Pinpoint the cell where the given text exists, returning its (X, Y) midpoint coordinate. 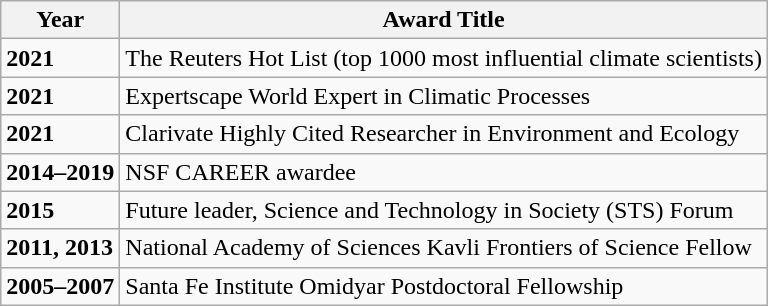
Santa Fe Institute Omidyar Postdoctoral Fellowship (444, 286)
Expertscape World Expert in Climatic Processes (444, 96)
2005–2007 (60, 286)
Award Title (444, 20)
The Reuters Hot List (top 1000 most influential climate scientists) (444, 58)
NSF CAREER awardee (444, 172)
Year (60, 20)
Clarivate Highly Cited Researcher in Environment and Ecology (444, 134)
2011, 2013 (60, 248)
2014–2019 (60, 172)
Future leader, Science and Technology in Society (STS) Forum (444, 210)
National Academy of Sciences Kavli Frontiers of Science Fellow (444, 248)
2015 (60, 210)
